Identify which cell holds the provided text, then report its (X, Y) central coordinate. 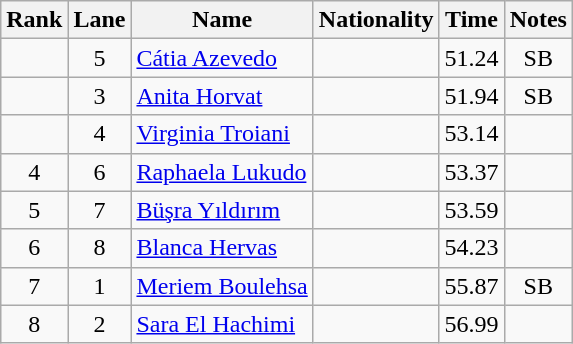
1 (100, 286)
Büşra Yıldırım (222, 210)
Time (472, 20)
Notes (538, 20)
Raphaela Lukudo (222, 172)
Nationality (376, 20)
Lane (100, 20)
53.14 (472, 134)
Cátia Azevedo (222, 58)
Sara El Hachimi (222, 324)
51.24 (472, 58)
Name (222, 20)
Anita Horvat (222, 96)
53.37 (472, 172)
2 (100, 324)
55.87 (472, 286)
Rank (34, 20)
53.59 (472, 210)
Meriem Boulehsa (222, 286)
Virginia Troiani (222, 134)
Blanca Hervas (222, 248)
54.23 (472, 248)
51.94 (472, 96)
3 (100, 96)
56.99 (472, 324)
